Determine the [X, Y] coordinate at the center of the cell enclosing the given text.  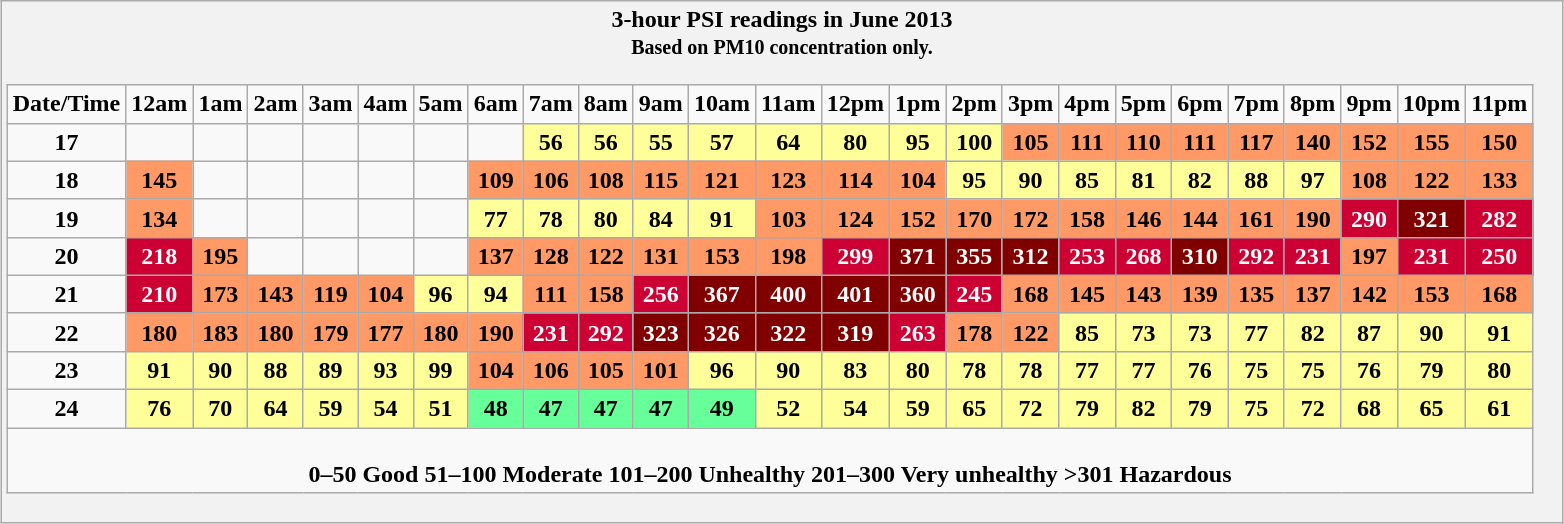
142 [1369, 294]
Date/Time [66, 104]
87 [1369, 332]
7pm [1256, 104]
70 [220, 409]
135 [1256, 294]
68 [1369, 409]
326 [722, 332]
144 [1200, 218]
312 [1030, 256]
146 [1143, 218]
400 [788, 294]
101 [660, 370]
7am [550, 104]
170 [974, 218]
8am [606, 104]
109 [496, 180]
9pm [1369, 104]
12pm [855, 104]
49 [722, 409]
299 [855, 256]
23 [66, 370]
367 [722, 294]
11am [788, 104]
6pm [1200, 104]
140 [1312, 142]
173 [220, 294]
268 [1143, 256]
263 [918, 332]
12am [160, 104]
110 [1143, 142]
172 [1030, 218]
210 [160, 294]
123 [788, 180]
10pm [1431, 104]
8pm [1312, 104]
19 [66, 218]
57 [722, 142]
198 [788, 256]
401 [855, 294]
114 [855, 180]
250 [1500, 256]
282 [1500, 218]
119 [330, 294]
128 [550, 256]
218 [160, 256]
3pm [1030, 104]
323 [660, 332]
1am [220, 104]
18 [66, 180]
155 [1431, 142]
133 [1500, 180]
4am [386, 104]
117 [1256, 142]
2am [276, 104]
139 [1200, 294]
310 [1200, 256]
5pm [1143, 104]
321 [1431, 218]
256 [660, 294]
5am [440, 104]
245 [974, 294]
371 [918, 256]
121 [722, 180]
115 [660, 180]
52 [788, 409]
178 [974, 332]
290 [1369, 218]
24 [66, 409]
97 [1312, 180]
319 [855, 332]
0–50 Good 51–100 Moderate 101–200 Unhealthy 201–300 Very unhealthy >301 Hazardous [770, 460]
355 [974, 256]
197 [1369, 256]
124 [855, 218]
83 [855, 370]
89 [330, 370]
161 [1256, 218]
131 [660, 256]
103 [788, 218]
81 [1143, 180]
9am [660, 104]
134 [160, 218]
84 [660, 218]
99 [440, 370]
10am [722, 104]
51 [440, 409]
20 [66, 256]
322 [788, 332]
177 [386, 332]
150 [1500, 142]
93 [386, 370]
2pm [974, 104]
6am [496, 104]
21 [66, 294]
17 [66, 142]
4pm [1087, 104]
55 [660, 142]
11pm [1500, 104]
179 [330, 332]
1pm [918, 104]
22 [66, 332]
100 [974, 142]
61 [1500, 409]
48 [496, 409]
94 [496, 294]
253 [1087, 256]
183 [220, 332]
195 [220, 256]
360 [918, 294]
3am [330, 104]
